Output the [X, Y] coordinate of the center of the cell containing the given text.  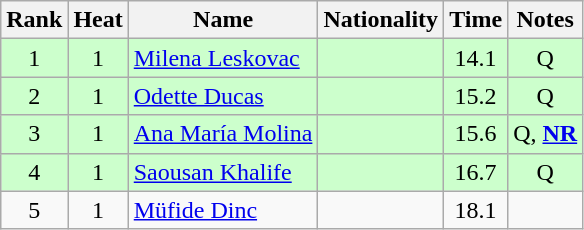
2 [34, 96]
15.6 [476, 134]
Q, NR [546, 134]
Saousan Khalife [223, 172]
14.1 [476, 58]
Time [476, 20]
Ana María Molina [223, 134]
16.7 [476, 172]
Rank [34, 20]
Nationality [381, 20]
Milena Leskovac [223, 58]
Heat [98, 20]
3 [34, 134]
Name [223, 20]
Müfide Dinc [223, 210]
18.1 [476, 210]
Odette Ducas [223, 96]
5 [34, 210]
15.2 [476, 96]
Notes [546, 20]
4 [34, 172]
